Return (x, y) of the center of cell containing provided text 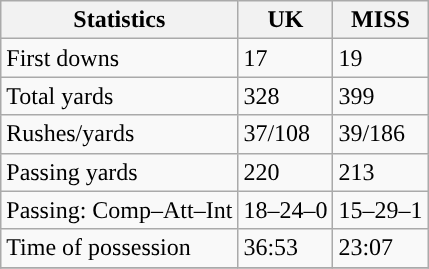
UK (286, 20)
213 (380, 172)
18–24–0 (286, 210)
399 (380, 96)
15–29–1 (380, 210)
328 (286, 96)
Rushes/yards (120, 134)
23:07 (380, 248)
MISS (380, 20)
Time of possession (120, 248)
220 (286, 172)
Statistics (120, 20)
Total yards (120, 96)
Passing: Comp–Att–Int (120, 210)
17 (286, 58)
36:53 (286, 248)
37/108 (286, 134)
First downs (120, 58)
19 (380, 58)
Passing yards (120, 172)
39/186 (380, 134)
